Find where the given text appears and provide that cell's center as [X, Y] coordinate. 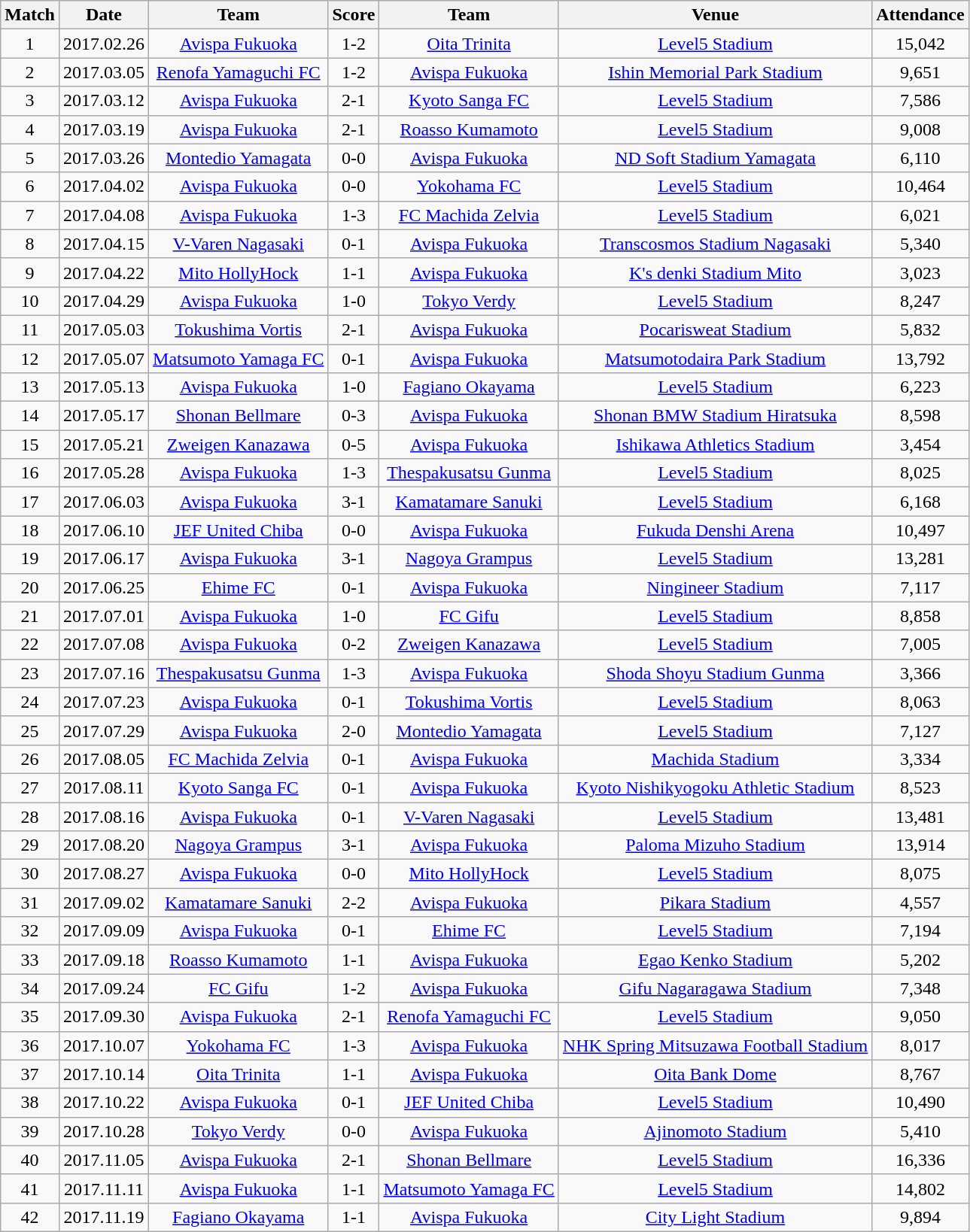
2017.05.13 [104, 387]
2017.07.23 [104, 702]
5,202 [920, 960]
2017.07.29 [104, 730]
6 [30, 187]
31 [30, 903]
5,832 [920, 329]
2017.05.28 [104, 473]
13,792 [920, 359]
6,021 [920, 215]
Machida Stadium [715, 759]
8,017 [920, 1045]
15,042 [920, 44]
Shoda Shoyu Stadium Gunma [715, 673]
39 [30, 1131]
3,334 [920, 759]
7,586 [920, 101]
ND Soft Stadium Yamagata [715, 158]
8,025 [920, 473]
3,454 [920, 445]
14 [30, 416]
11 [30, 329]
2017.09.09 [104, 931]
13,914 [920, 845]
7,194 [920, 931]
6,223 [920, 387]
8,075 [920, 874]
7,127 [920, 730]
38 [30, 1103]
2017.11.05 [104, 1160]
City Light Stadium [715, 1217]
8 [30, 244]
9,894 [920, 1217]
2017.09.02 [104, 903]
2017.06.17 [104, 559]
3,366 [920, 673]
2017.05.17 [104, 416]
2017.09.18 [104, 960]
29 [30, 845]
9 [30, 272]
15 [30, 445]
8,858 [920, 616]
2-2 [354, 903]
24 [30, 702]
14,802 [920, 1188]
37 [30, 1074]
40 [30, 1160]
1 [30, 44]
32 [30, 931]
0-5 [354, 445]
26 [30, 759]
Gifu Nagaragawa Stadium [715, 988]
2017.08.20 [104, 845]
35 [30, 1017]
7 [30, 215]
16,336 [920, 1160]
7,005 [920, 645]
2017.03.26 [104, 158]
28 [30, 816]
13 [30, 387]
2 [30, 72]
7,348 [920, 988]
10,497 [920, 530]
30 [30, 874]
23 [30, 673]
8,063 [920, 702]
2017.09.24 [104, 988]
9,651 [920, 72]
19 [30, 559]
Ishikawa Athletics Stadium [715, 445]
25 [30, 730]
34 [30, 988]
2017.03.12 [104, 101]
41 [30, 1188]
12 [30, 359]
2017.03.05 [104, 72]
3,023 [920, 272]
Ningineer Stadium [715, 587]
2017.06.10 [104, 530]
2017.04.02 [104, 187]
Pikara Stadium [715, 903]
Date [104, 15]
10 [30, 301]
2017.08.11 [104, 787]
17 [30, 502]
2017.02.26 [104, 44]
6,110 [920, 158]
5,340 [920, 244]
13,481 [920, 816]
6,168 [920, 502]
2017.05.21 [104, 445]
Ajinomoto Stadium [715, 1131]
9,008 [920, 129]
8,767 [920, 1074]
5,410 [920, 1131]
2017.10.22 [104, 1103]
Paloma Mizuho Stadium [715, 845]
10,490 [920, 1103]
0-3 [354, 416]
Venue [715, 15]
Match [30, 15]
33 [30, 960]
0-2 [354, 645]
Shonan BMW Stadium Hiratsuka [715, 416]
2017.04.29 [104, 301]
Transcosmos Stadium Nagasaki [715, 244]
2017.06.03 [104, 502]
22 [30, 645]
9,050 [920, 1017]
21 [30, 616]
2-0 [354, 730]
8,598 [920, 416]
2017.08.16 [104, 816]
16 [30, 473]
2017.10.07 [104, 1045]
7,117 [920, 587]
10,464 [920, 187]
2017.05.03 [104, 329]
2017.08.27 [104, 874]
2017.09.30 [104, 1017]
8,247 [920, 301]
Fukuda Denshi Arena [715, 530]
2017.04.08 [104, 215]
8,523 [920, 787]
4,557 [920, 903]
2017.03.19 [104, 129]
20 [30, 587]
18 [30, 530]
Kyoto Nishikyogoku Athletic Stadium [715, 787]
K's denki Stadium Mito [715, 272]
2017.10.28 [104, 1131]
2017.11.19 [104, 1217]
2017.07.01 [104, 616]
3 [30, 101]
5 [30, 158]
Pocarisweat Stadium [715, 329]
Egao Kenko Stadium [715, 960]
2017.06.25 [104, 587]
36 [30, 1045]
2017.07.08 [104, 645]
Matsumotodaira Park Stadium [715, 359]
2017.05.07 [104, 359]
2017.04.22 [104, 272]
13,281 [920, 559]
2017.10.14 [104, 1074]
4 [30, 129]
Oita Bank Dome [715, 1074]
NHK Spring Mitsuzawa Football Stadium [715, 1045]
2017.04.15 [104, 244]
2017.11.11 [104, 1188]
Attendance [920, 15]
27 [30, 787]
42 [30, 1217]
Score [354, 15]
2017.07.16 [104, 673]
2017.08.05 [104, 759]
Ishin Memorial Park Stadium [715, 72]
